Provide the (x, y) coordinate of the cell's center where the given text is located.  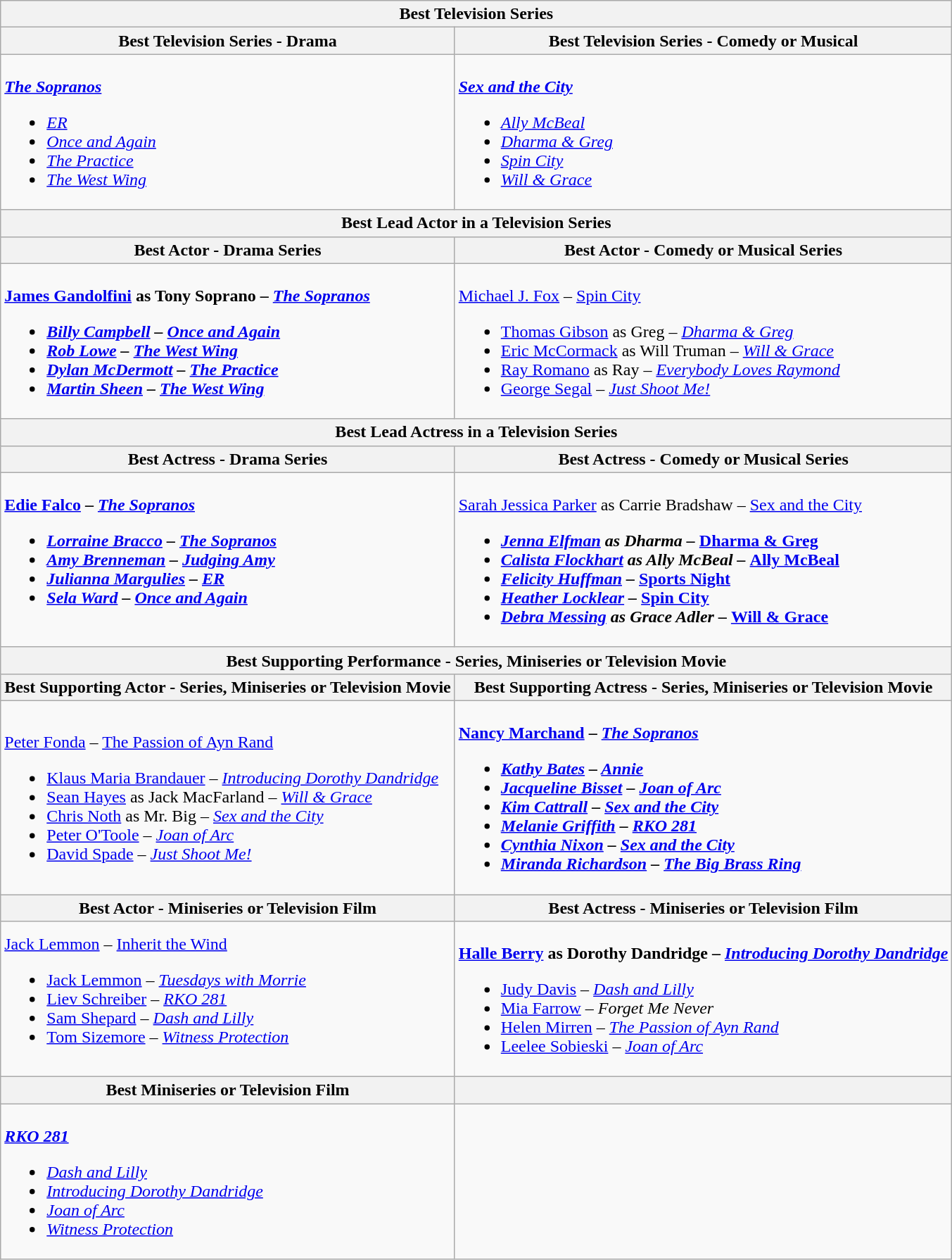
Best Television Series - Drama (228, 41)
Best Actor - Comedy or Musical Series (704, 250)
Best Supporting Performance - Series, Miniseries or Television Movie (476, 660)
Sex and the CityAlly McBealDharma & GregSpin CityWill & Grace (704, 132)
Best Lead Actress in a Television Series (476, 432)
Best Actor - Miniseries or Television Film (228, 907)
Edie Falco – The SopranosLorraine Bracco – The SopranosAmy Brenneman – Judging AmyJulianna Margulies – ERSela Ward – Once and Again (228, 560)
Best Miniseries or Television Film (228, 1090)
Jack Lemmon – Inherit the WindJack Lemmon – Tuesdays with MorrieLiev Schreiber – RKO 281Sam Shepard – Dash and LillyTom Sizemore – Witness Protection (228, 1000)
The SopranosEROnce and AgainThe PracticeThe West Wing (228, 132)
Best Actress - Drama Series (228, 459)
Best Actress - Miniseries or Television Film (704, 907)
Best Supporting Actor - Series, Miniseries or Television Movie (228, 687)
Best Lead Actor in a Television Series (476, 223)
RKO 281Dash and LillyIntroducing Dorothy DandridgeJoan of ArcWitness Protection (228, 1181)
Best Supporting Actress - Series, Miniseries or Television Movie (704, 687)
Best Actress - Comedy or Musical Series (704, 459)
Best Actor - Drama Series (228, 250)
Best Television Series (476, 14)
Best Television Series - Comedy or Musical (704, 41)
